Output the (x, y) coordinate of the center of the cell containing the given text.  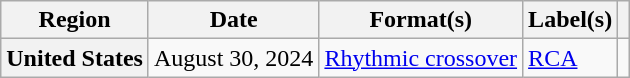
August 30, 2024 (233, 58)
United States (75, 58)
Format(s) (421, 20)
Label(s) (570, 20)
Rhythmic crossover (421, 58)
Date (233, 20)
Region (75, 20)
RCA (570, 58)
